Scan for the cell matching the given text and deliver its [X, Y] coordinate at center. 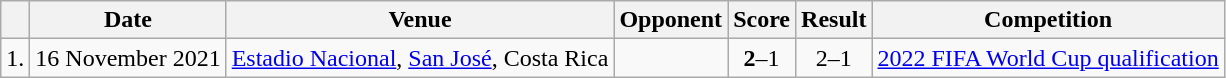
Estadio Nacional, San José, Costa Rica [420, 58]
Result [834, 20]
1. [16, 58]
2022 FIFA World Cup qualification [1048, 58]
Score [762, 20]
Venue [420, 20]
Date [128, 20]
Competition [1048, 20]
Opponent [671, 20]
16 November 2021 [128, 58]
